Return [X, Y] of the center of cell containing provided text 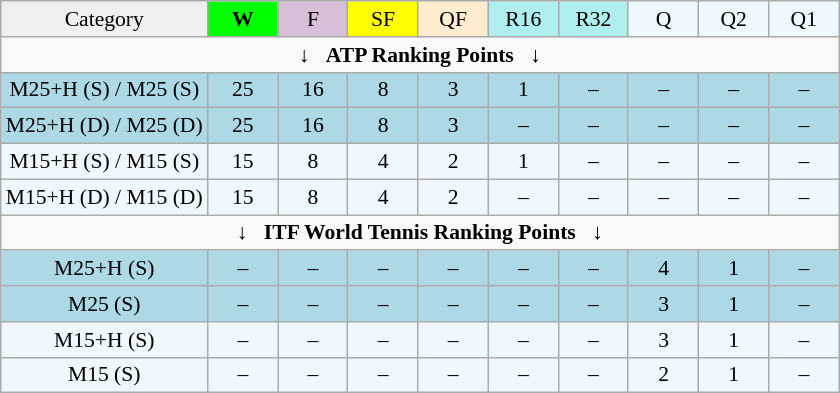
M15+H (S) [104, 340]
QF [453, 19]
Category [104, 19]
F [313, 19]
M25+H (S) / M25 (S) [104, 90]
R16 [523, 19]
W [243, 19]
M15+H (S) / M15 (S) [104, 162]
M25+H (D) / M25 (D) [104, 126]
Q2 [734, 19]
SF [383, 19]
M25 (S) [104, 304]
M25+H (S) [104, 269]
R32 [593, 19]
M15+H (D) / M15 (D) [104, 197]
↓ ATP Ranking Points ↓ [420, 55]
Q1 [804, 19]
M15 (S) [104, 375]
Q [663, 19]
↓ ITF World Tennis Ranking Points ↓ [420, 233]
